Search for the cell housing the specified text and yield its [X, Y] center coordinate. 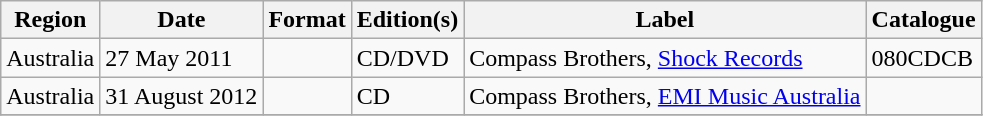
Compass Brothers, Shock Records [665, 58]
Date [182, 20]
CD [407, 96]
Region [50, 20]
080CDCB [924, 58]
Edition(s) [407, 20]
27 May 2011 [182, 58]
Label [665, 20]
31 August 2012 [182, 96]
Compass Brothers, EMI Music Australia [665, 96]
CD/DVD [407, 58]
Format [307, 20]
Catalogue [924, 20]
